Locate the cell with the specified text and output its [X, Y] center coordinate. 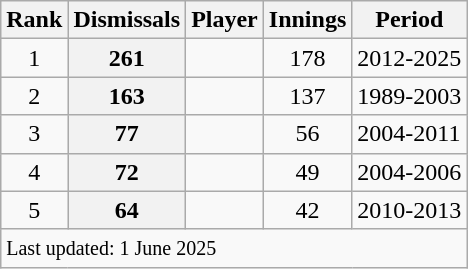
2010-2013 [410, 210]
178 [307, 58]
1 [34, 58]
163 [127, 96]
2012-2025 [410, 58]
2 [34, 96]
137 [307, 96]
1989-2003 [410, 96]
Dismissals [127, 20]
Player [225, 20]
2004-2006 [410, 172]
2004-2011 [410, 134]
Innings [307, 20]
Rank [34, 20]
42 [307, 210]
77 [127, 134]
261 [127, 58]
4 [34, 172]
56 [307, 134]
72 [127, 172]
5 [34, 210]
Last updated: 1 June 2025 [234, 248]
3 [34, 134]
64 [127, 210]
Period [410, 20]
49 [307, 172]
